Scan for the cell matching the given text and deliver its (x, y) coordinate at center. 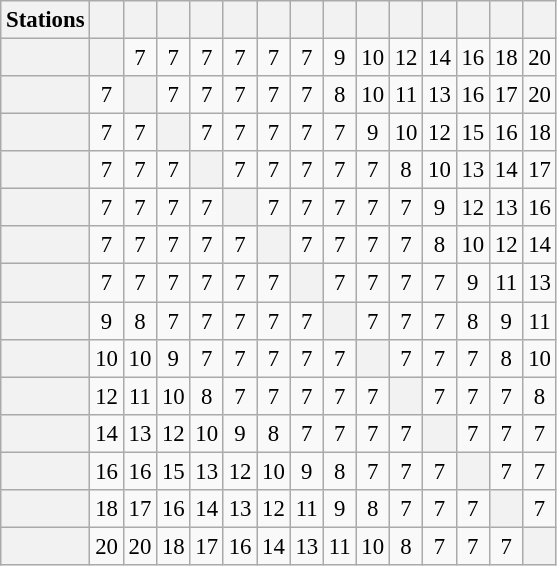
Stations (46, 20)
